Pinpoint the cell where the given text exists, returning its [x, y] midpoint coordinate. 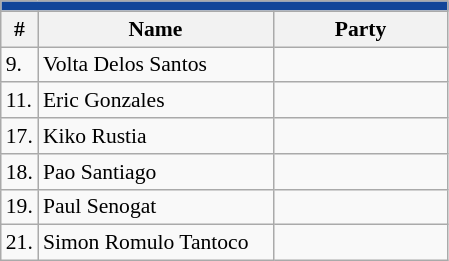
21. [20, 243]
Pao Santiago [156, 172]
# [20, 29]
Eric Gonzales [156, 101]
19. [20, 207]
Name [156, 29]
Volta Delos Santos [156, 65]
9. [20, 65]
11. [20, 101]
17. [20, 136]
Party [360, 29]
18. [20, 172]
Simon Romulo Tantoco [156, 243]
Paul Senogat [156, 207]
Kiko Rustia [156, 136]
